Pinpoint the cell where the given text exists, returning its (X, Y) midpoint coordinate. 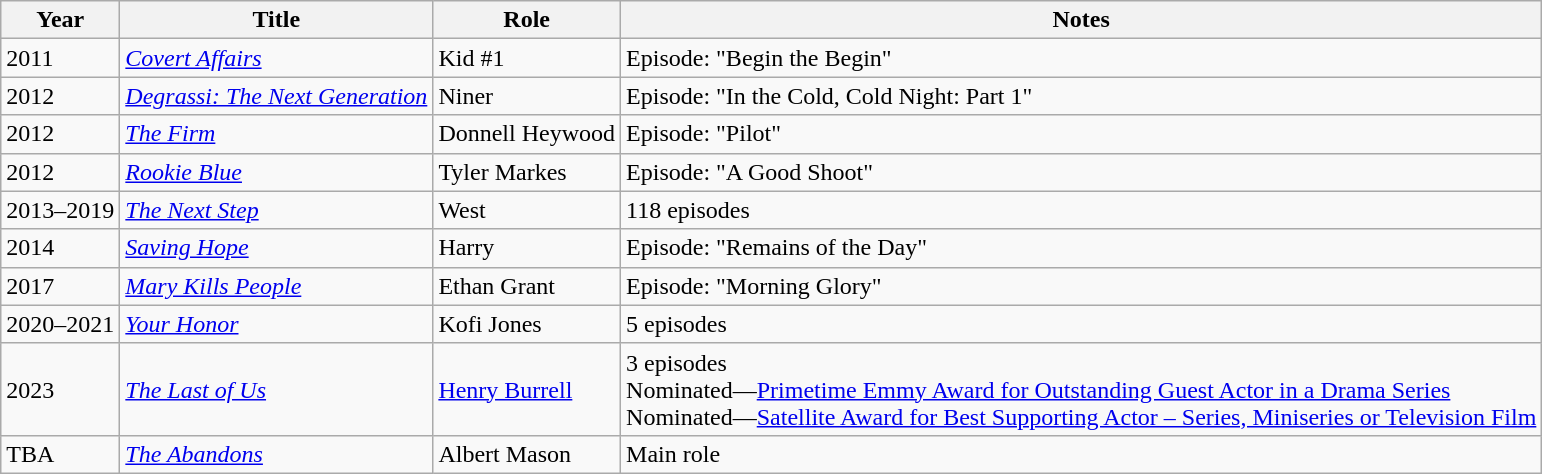
Degrassi: The Next Generation (276, 96)
Year (60, 20)
Niner (527, 96)
Episode: "Remains of the Day" (1082, 248)
118 episodes (1082, 210)
The Next Step (276, 210)
Episode: "In the Cold, Cold Night: Part 1" (1082, 96)
Title (276, 20)
2013–2019 (60, 210)
Tyler Markes (527, 172)
Episode: "Morning Glory" (1082, 286)
Donnell Heywood (527, 134)
Mary Kills People (276, 286)
Saving Hope (276, 248)
The Abandons (276, 454)
Albert Mason (527, 454)
Covert Affairs (276, 58)
The Last of Us (276, 389)
Your Honor (276, 324)
The Firm (276, 134)
Kid #1 (527, 58)
Rookie Blue (276, 172)
Henry Burrell (527, 389)
Episode: "Pilot" (1082, 134)
2017 (60, 286)
Role (527, 20)
2014 (60, 248)
5 episodes (1082, 324)
2023 (60, 389)
West (527, 210)
2011 (60, 58)
Episode: "A Good Shoot" (1082, 172)
2020–2021 (60, 324)
Main role (1082, 454)
Harry (527, 248)
Notes (1082, 20)
TBA (60, 454)
Ethan Grant (527, 286)
Episode: "Begin the Begin" (1082, 58)
Kofi Jones (527, 324)
